Detect which cell encompasses the target text, then output its (X, Y) center coordinate. 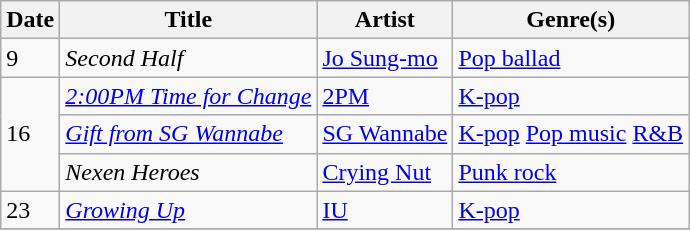
Artist (385, 20)
Second Half (188, 58)
SG Wannabe (385, 134)
Nexen Heroes (188, 172)
2PM (385, 96)
Growing Up (188, 210)
Date (30, 20)
Gift from SG Wannabe (188, 134)
Title (188, 20)
Crying Nut (385, 172)
16 (30, 134)
9 (30, 58)
K-pop Pop music R&B (571, 134)
Genre(s) (571, 20)
23 (30, 210)
IU (385, 210)
Jo Sung-mo (385, 58)
Pop ballad (571, 58)
Punk rock (571, 172)
2:00PM Time for Change (188, 96)
